Return (X, Y) of the center of cell containing provided text 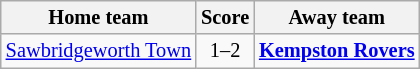
1–2 (225, 51)
Kempston Rovers (336, 51)
Away team (336, 17)
Score (225, 17)
Sawbridgeworth Town (98, 51)
Home team (98, 17)
